Search for the cell housing the specified text and yield its [X, Y] center coordinate. 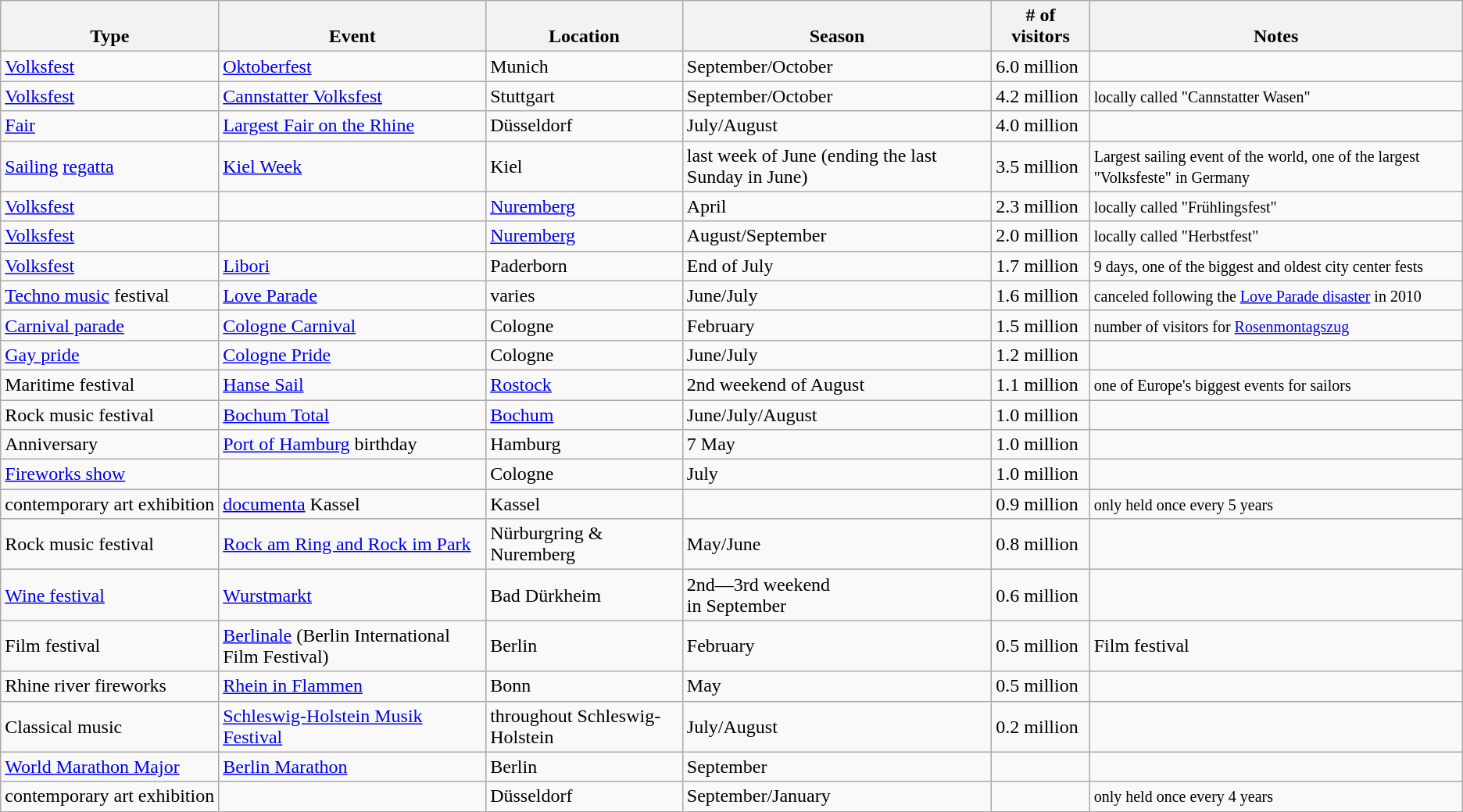
Rhine river fireworks [109, 686]
9 days, one of the biggest and oldest city center fests [1275, 266]
Love Parade [352, 295]
Fair [109, 126]
4.2 million [1041, 96]
Port of Hamburg birthday [352, 445]
Notes [1275, 27]
July [837, 474]
May/June [837, 544]
1.5 million [1041, 325]
throughout Schleswig-Holstein [585, 727]
Bochum [585, 415]
Paderborn [585, 266]
6.0 million [1041, 66]
August/September [837, 236]
locally called "Cannstatter Wasen" [1275, 96]
documenta Kassel [352, 504]
1.6 million [1041, 295]
Event [352, 27]
Techno music festival [109, 295]
Anniversary [109, 445]
Largest Fair on the Rhine [352, 126]
Gay pride [109, 355]
2nd—3rd weekend in September [837, 596]
September/January [837, 796]
September [837, 767]
Type [109, 27]
one of Europe's biggest events for sailors [1275, 385]
number of visitors for Rosenmontagszug [1275, 325]
Sailing regatta [109, 166]
Rhein in Flammen [352, 686]
Hamburg [585, 445]
varies [585, 295]
Berlinale (Berlin International Film Festival) [352, 646]
Berlin Marathon [352, 767]
last week of June (ending the last Sunday in June) [837, 166]
0.8 million [1041, 544]
# of visitors [1041, 27]
locally called "Herbstfest" [1275, 236]
Maritime festival [109, 385]
World Marathon Major [109, 767]
Rostock [585, 385]
Location [585, 27]
Rock am Ring and Rock im Park [352, 544]
Largest sailing event of the world, one of the largest "Volksfeste" in Germany [1275, 166]
Bad Dürkheim [585, 596]
0.6 million [1041, 596]
Carnival parade [109, 325]
locally called "Frühlingsfest" [1275, 206]
1.2 million [1041, 355]
Cannstatter Volksfest [352, 96]
only held once every 5 years [1275, 504]
0.9 million [1041, 504]
Oktoberfest [352, 66]
2.0 million [1041, 236]
Kiel Week [352, 166]
2.3 million [1041, 206]
only held once every 4 years [1275, 796]
4.0 million [1041, 126]
End of July [837, 266]
May [837, 686]
Kassel [585, 504]
Stuttgart [585, 96]
Hanse Sail [352, 385]
Wurstmarkt [352, 596]
3.5 million [1041, 166]
Kiel [585, 166]
1.1 million [1041, 385]
0.2 million [1041, 727]
Nürburgring & Nuremberg [585, 544]
Bonn [585, 686]
1.7 million [1041, 266]
June/July/August [837, 415]
Fireworks show [109, 474]
April [837, 206]
Classical music [109, 727]
canceled following the Love Parade disaster in 2010 [1275, 295]
Bochum Total [352, 415]
7 May [837, 445]
Libori [352, 266]
Munich [585, 66]
Cologne Carnival [352, 325]
Season [837, 27]
Schleswig-Holstein Musik Festival [352, 727]
Wine festival [109, 596]
2nd weekend of August [837, 385]
Cologne Pride [352, 355]
